Provide the (x, y) coordinate of the cell's center where the given text is located.  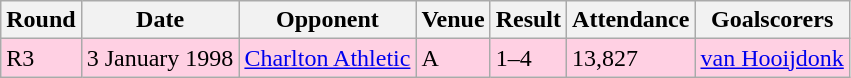
Opponent (328, 20)
Result (528, 20)
A (453, 58)
Goalscorers (772, 20)
Date (160, 20)
Round (41, 20)
3 January 1998 (160, 58)
Venue (453, 20)
Attendance (631, 20)
13,827 (631, 58)
R3 (41, 58)
Charlton Athletic (328, 58)
van Hooijdonk (772, 58)
1–4 (528, 58)
